Detect which cell encompasses the target text, then output its [X, Y] center coordinate. 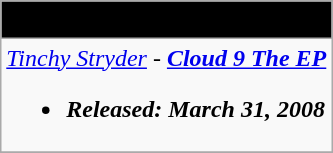
Tinchy Stryder - Cloud 9 The EPReleased: March 31, 2008 [166, 96]
Information [166, 20]
